Output the [X, Y] coordinate of the center of the cell containing the given text.  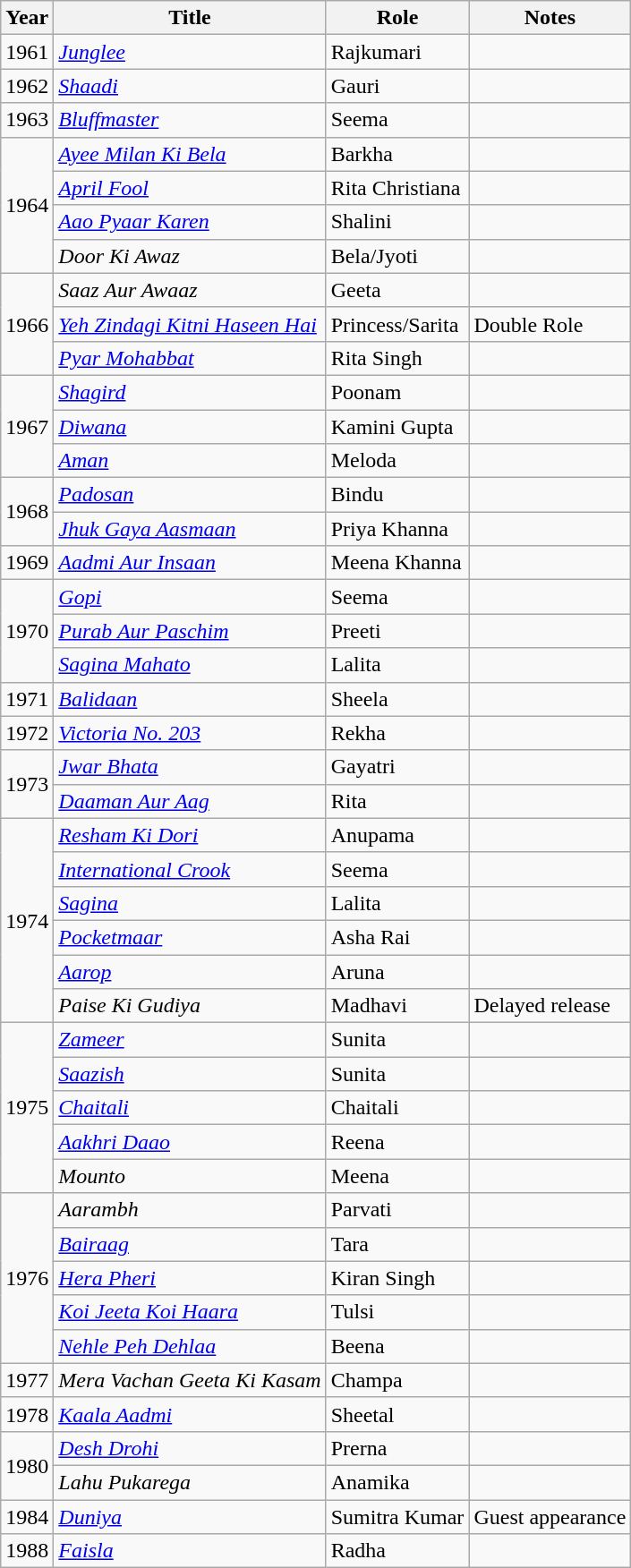
Priya Khanna [397, 529]
Reena [397, 1142]
Gayatri [397, 767]
Guest appearance [550, 1517]
Kamini Gupta [397, 427]
1974 [27, 920]
Resham Ki Dori [190, 835]
Meena [397, 1176]
Preeti [397, 631]
1964 [27, 205]
Aarambh [190, 1210]
Madhavi [397, 1006]
1963 [27, 120]
Saazish [190, 1074]
1968 [27, 512]
Shalini [397, 222]
Purab Aur Paschim [190, 631]
Aakhri Daao [190, 1142]
Koi Jeeta Koi Haara [190, 1312]
Meloda [397, 461]
Bluffmaster [190, 120]
Ayee Milan Ki Bela [190, 154]
Lahu Pukarega [190, 1482]
Parvati [397, 1210]
Daaman Aur Aag [190, 801]
Notes [550, 18]
1972 [27, 733]
Shaadi [190, 86]
Paise Ki Gudiya [190, 1006]
Saaz Aur Awaaz [190, 290]
Poonam [397, 392]
Champa [397, 1380]
Victoria No. 203 [190, 733]
Hera Pheri [190, 1278]
Junglee [190, 52]
Delayed release [550, 1006]
Nehle Peh Dehlaa [190, 1346]
1961 [27, 52]
Rita Singh [397, 358]
Title [190, 18]
Asha Rai [397, 937]
Jhuk Gaya Aasmaan [190, 529]
1973 [27, 784]
Rita [397, 801]
Aadmi Aur Insaan [190, 563]
Bairaag [190, 1244]
Year [27, 18]
Desh Drohi [190, 1448]
Tara [397, 1244]
Sagina [190, 903]
Sagina Mahato [190, 665]
Tulsi [397, 1312]
Aman [190, 461]
Beena [397, 1346]
Gauri [397, 86]
Aarop [190, 971]
International Crook [190, 869]
Sheetal [397, 1414]
1962 [27, 86]
Yeh Zindagi Kitni Haseen Hai [190, 324]
Radha [397, 1551]
Kiran Singh [397, 1278]
Prerna [397, 1448]
Barkha [397, 154]
Sheela [397, 699]
Kaala Aadmi [190, 1414]
Princess/Sarita [397, 324]
1967 [27, 426]
1970 [27, 631]
1977 [27, 1380]
1980 [27, 1465]
Role [397, 18]
1966 [27, 324]
Faisla [190, 1551]
Bela/Jyoti [397, 256]
Anamika [397, 1482]
Diwana [190, 427]
Jwar Bhata [190, 767]
Duniya [190, 1517]
Door Ki Awaz [190, 256]
Rajkumari [397, 52]
Rita Christiana [397, 188]
Zameer [190, 1040]
1988 [27, 1551]
1969 [27, 563]
Aao Pyaar Karen [190, 222]
Bindu [397, 495]
Shagird [190, 392]
Sumitra Kumar [397, 1517]
Mounto [190, 1176]
Aruna [397, 971]
Balidaan [190, 699]
1984 [27, 1517]
Meena Khanna [397, 563]
1976 [27, 1278]
1975 [27, 1108]
Pocketmaar [190, 937]
April Fool [190, 188]
Double Role [550, 324]
Padosan [190, 495]
Anupama [397, 835]
Geeta [397, 290]
Rekha [397, 733]
1978 [27, 1414]
Gopi [190, 597]
1971 [27, 699]
Pyar Mohabbat [190, 358]
Mera Vachan Geeta Ki Kasam [190, 1380]
